Pinpoint the cell where the given text exists, returning its [X, Y] midpoint coordinate. 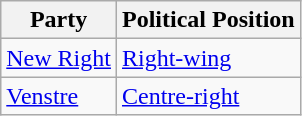
Centre-right [208, 96]
New Right [59, 58]
Venstre [59, 96]
Party [59, 20]
Right-wing [208, 58]
Political Position [208, 20]
